For the text-containing cell, return its midpoint in (x, y) coordinate format. 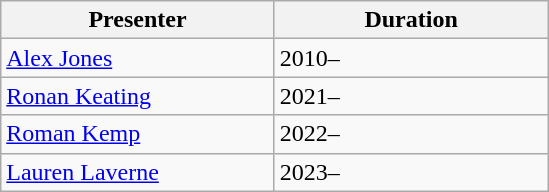
2023– (411, 172)
2010– (411, 58)
Lauren Laverne (138, 172)
Alex Jones (138, 58)
Ronan Keating (138, 96)
Duration (411, 20)
2022– (411, 134)
Presenter (138, 20)
Roman Kemp (138, 134)
2021– (411, 96)
